Scan for the cell matching the given text and deliver its (X, Y) coordinate at center. 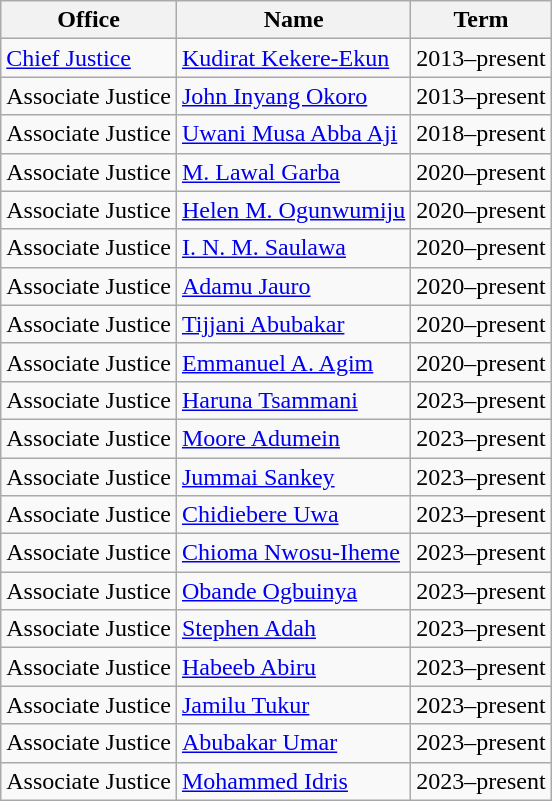
Jummai Sankey (293, 477)
Office (89, 20)
Habeeb Abiru (293, 667)
Term (481, 20)
Chief Justice (89, 58)
Adamu Jauro (293, 286)
Chidiebere Uwa (293, 515)
Kudirat Kekere-Ekun (293, 58)
Chioma Nwosu-Iheme (293, 553)
Stephen Adah (293, 629)
Moore Adumein (293, 438)
Haruna Tsammani (293, 400)
Name (293, 20)
Obande Ogbuinya (293, 591)
Helen M. Ogunwumiju (293, 210)
Mohammed Idris (293, 781)
Uwani Musa Abba Aji (293, 134)
Jamilu Tukur (293, 705)
2018–present (481, 134)
Tijjani Abubakar (293, 324)
I. N. M. Saulawa (293, 248)
John Inyang Okoro (293, 96)
M. Lawal Garba (293, 172)
Emmanuel A. Agim (293, 362)
Abubakar Umar (293, 743)
